Provide the [X, Y] coordinate of the cell's center where the given text is located.  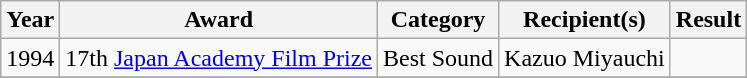
Result [708, 20]
Kazuo Miyauchi [585, 58]
1994 [30, 58]
Award [219, 20]
Recipient(s) [585, 20]
Best Sound [438, 58]
17th Japan Academy Film Prize [219, 58]
Category [438, 20]
Year [30, 20]
